Detect which cell encompasses the target text, then output its (x, y) center coordinate. 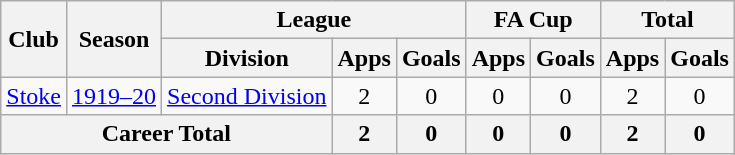
League (314, 20)
FA Cup (533, 20)
Career Total (166, 134)
Total (667, 20)
Club (34, 39)
Second Division (247, 96)
Season (114, 39)
Division (247, 58)
1919–20 (114, 96)
Stoke (34, 96)
